Provide the [x, y] coordinate of the cell's center where the given text is located.  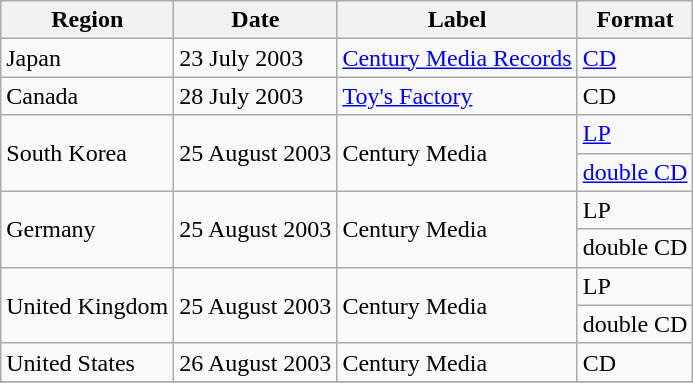
Toy's Factory [457, 96]
Century Media Records [457, 58]
United States [88, 362]
United Kingdom [88, 305]
Germany [88, 229]
Label [457, 20]
Date [256, 20]
26 August 2003 [256, 362]
Region [88, 20]
Format [635, 20]
23 July 2003 [256, 58]
28 July 2003 [256, 96]
Canada [88, 96]
Japan [88, 58]
South Korea [88, 153]
